Scan for the cell matching the given text and deliver its [x, y] coordinate at center. 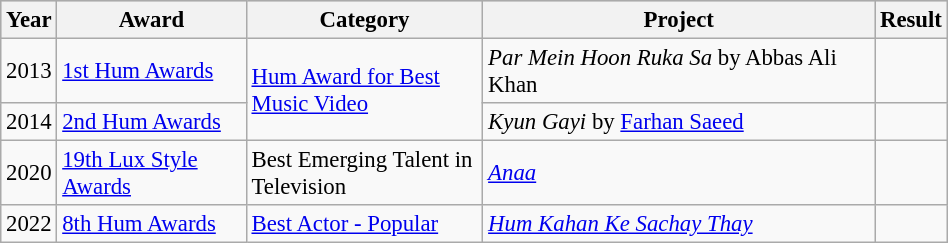
Best Actor - Popular [364, 224]
Year [29, 20]
19th Lux Style Awards [152, 174]
2014 [29, 122]
Hum Kahan Ke Sachay Thay [679, 224]
Result [912, 20]
2nd Hum Awards [152, 122]
Best Emerging Talent in Television [364, 174]
2020 [29, 174]
2013 [29, 72]
Anaa [679, 174]
8th Hum Awards [152, 224]
Category [364, 20]
2022 [29, 224]
1st Hum Awards [152, 72]
Award [152, 20]
Project [679, 20]
Hum Award for Best Music Video [364, 90]
Kyun Gayi by Farhan Saeed [679, 122]
Par Mein Hoon Ruka Sa by Abbas Ali Khan [679, 72]
